Return the [x, y] coordinate for the center point of the cell that contains the specified text.  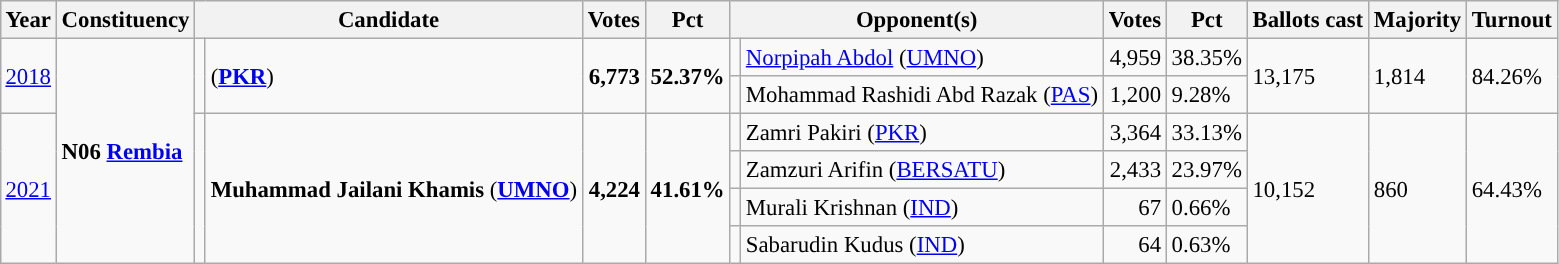
1,814 [1417, 76]
33.13% [1206, 133]
9.28% [1206, 95]
Ballots cast [1308, 20]
Mohammad Rashidi Abd Razak (PAS) [922, 95]
(PKR) [394, 76]
0.66% [1206, 208]
38.35% [1206, 57]
1,200 [1134, 95]
84.26% [1512, 76]
64 [1134, 245]
Murali Krishnan (IND) [922, 208]
Zamzuri Arifin (BERSATU) [922, 170]
Candidate [389, 20]
13,175 [1308, 76]
6,773 [614, 76]
64.43% [1512, 189]
Turnout [1512, 20]
Year [28, 20]
N06 Rembia [125, 151]
860 [1417, 189]
Norpipah Abdol (UMNO) [922, 57]
2,433 [1134, 170]
Muhammad Jailani Khamis (UMNO) [394, 189]
Sabarudin Kudus (IND) [922, 245]
Constituency [125, 20]
67 [1134, 208]
52.37% [688, 76]
4,959 [1134, 57]
0.63% [1206, 245]
10,152 [1308, 189]
4,224 [614, 189]
Opponent(s) [916, 20]
Zamri Pakiri (PKR) [922, 133]
41.61% [688, 189]
Majority [1417, 20]
3,364 [1134, 133]
2021 [28, 189]
2018 [28, 76]
23.97% [1206, 170]
